Extract the [x, y] coordinate from the center of the cell holding the provided text.  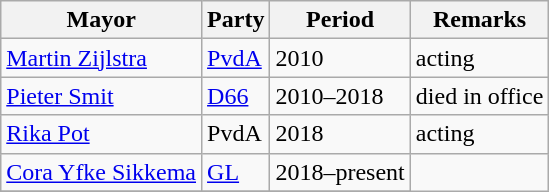
2010 [340, 58]
D66 [236, 96]
Rika Pot [102, 134]
Pieter Smit [102, 96]
Period [340, 20]
died in office [480, 96]
Cora Yfke Sikkema [102, 172]
2018–present [340, 172]
Martin Zijlstra [102, 58]
Remarks [480, 20]
GL [236, 172]
Party [236, 20]
2018 [340, 134]
2010–2018 [340, 96]
Mayor [102, 20]
